Search for the cell housing the specified text and yield its (x, y) center coordinate. 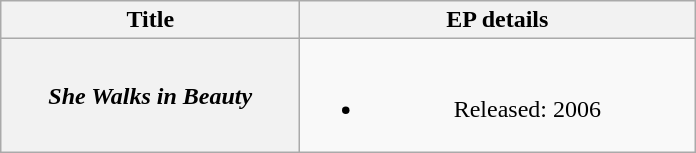
She Walks in Beauty (150, 96)
Released: 2006 (498, 96)
Title (150, 20)
EP details (498, 20)
